Return [x, y] of the center of cell containing provided text 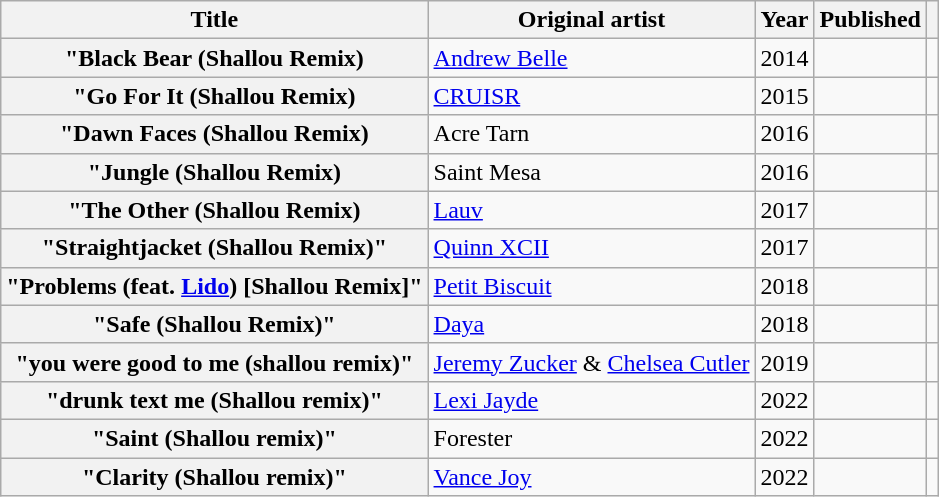
2014 [784, 58]
"Go For It (Shallou Remix) [214, 96]
"drunk text me (Shallou remix)" [214, 400]
Daya [592, 324]
Year [784, 20]
"Dawn Faces (Shallou Remix) [214, 134]
Andrew Belle [592, 58]
CRUISR [592, 96]
Published [870, 20]
Original artist [592, 20]
"Jungle (Shallou Remix) [214, 172]
Lauv [592, 210]
2015 [784, 96]
Jeremy Zucker & Chelsea Cutler [592, 362]
Lexi Jayde [592, 400]
Saint Mesa [592, 172]
Quinn XCII [592, 248]
"Straightjacket (Shallou Remix)" [214, 248]
Forester [592, 438]
Vance Joy [592, 477]
"you were good to me (shallou remix)" [214, 362]
"Black Bear (Shallou Remix) [214, 58]
"Saint (Shallou remix)" [214, 438]
"Problems (feat. Lido) [Shallou Remix]" [214, 286]
Petit Biscuit [592, 286]
Acre Tarn [592, 134]
"Clarity (Shallou remix)" [214, 477]
Title [214, 20]
2019 [784, 362]
"The Other (Shallou Remix) [214, 210]
"Safe (Shallou Remix)" [214, 324]
